Pinpoint the cell where the given text exists, returning its (X, Y) midpoint coordinate. 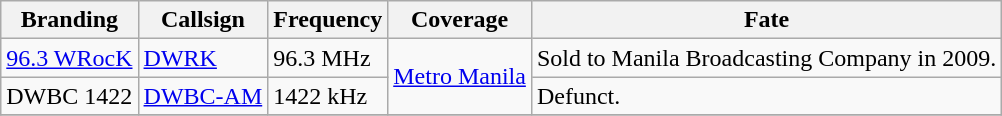
Sold to Manila Broadcasting Company in 2009. (766, 58)
DWRK (203, 58)
96.3 WRocK (70, 58)
Callsign (203, 20)
Fate (766, 20)
Frequency (328, 20)
Defunct. (766, 96)
96.3 MHz (328, 58)
Branding (70, 20)
Coverage (460, 20)
DWBC 1422 (70, 96)
1422 kHz (328, 96)
DWBC-AM (203, 96)
Metro Manila (460, 77)
